Scan for the cell matching the given text and deliver its (X, Y) coordinate at center. 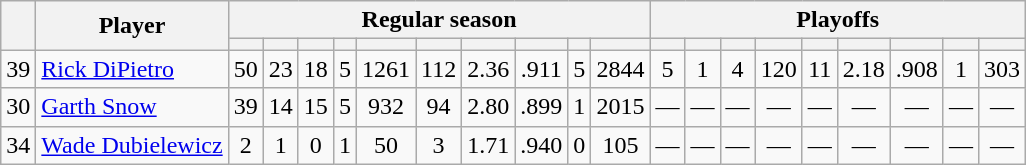
34 (18, 145)
23 (280, 69)
112 (439, 69)
3 (439, 145)
Wade Dubielewicz (132, 145)
15 (316, 107)
105 (620, 145)
18 (316, 69)
932 (386, 107)
.899 (542, 107)
11 (820, 69)
Playoffs (838, 20)
Player (132, 26)
14 (280, 107)
94 (439, 107)
2844 (620, 69)
2 (246, 145)
120 (778, 69)
2015 (620, 107)
Rick DiPietro (132, 69)
2.18 (864, 69)
.940 (542, 145)
1261 (386, 69)
1.71 (488, 145)
.908 (916, 69)
303 (1002, 69)
.911 (542, 69)
2.80 (488, 107)
4 (738, 69)
Regular season (439, 20)
2.36 (488, 69)
Garth Snow (132, 107)
30 (18, 107)
